Locate the cell with the specified text and output its (x, y) center coordinate. 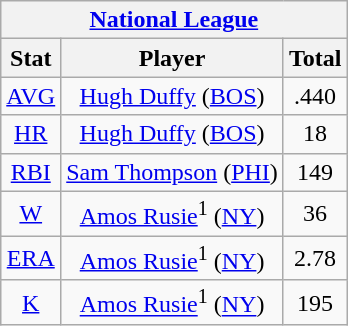
HR (31, 134)
RBI (31, 172)
195 (315, 302)
Sam Thompson (PHI) (172, 172)
18 (315, 134)
National League (174, 20)
W (31, 214)
Player (172, 58)
Stat (31, 58)
149 (315, 172)
AVG (31, 96)
Total (315, 58)
K (31, 302)
36 (315, 214)
.440 (315, 96)
ERA (31, 258)
2.78 (315, 258)
